Scan for the cell matching the given text and deliver its (X, Y) coordinate at center. 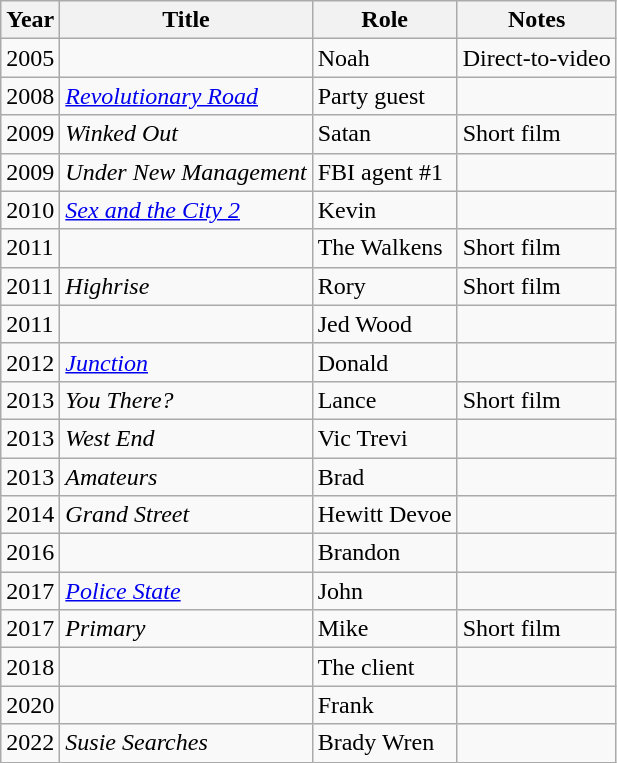
Direct-to-video (536, 58)
Jed Wood (384, 324)
Brandon (384, 553)
Noah (384, 58)
Satan (384, 134)
2012 (30, 362)
2016 (30, 553)
Frank (384, 705)
West End (186, 438)
Highrise (186, 286)
Brad (384, 477)
Notes (536, 20)
Kevin (384, 210)
Lance (384, 400)
2008 (30, 96)
Winked Out (186, 134)
The client (384, 667)
Year (30, 20)
John (384, 591)
2022 (30, 743)
Primary (186, 629)
Title (186, 20)
Brady Wren (384, 743)
Sex and the City 2 (186, 210)
Donald (384, 362)
You There? (186, 400)
Amateurs (186, 477)
Party guest (384, 96)
FBI agent #1 (384, 172)
2020 (30, 705)
The Walkens (384, 248)
2018 (30, 667)
2010 (30, 210)
Role (384, 20)
2014 (30, 515)
Grand Street (186, 515)
2005 (30, 58)
Susie Searches (186, 743)
Police State (186, 591)
Rory (384, 286)
Revolutionary Road (186, 96)
Under New Management (186, 172)
Hewitt Devoe (384, 515)
Vic Trevi (384, 438)
Junction (186, 362)
Mike (384, 629)
